Search for the cell housing the specified text and yield its [X, Y] center coordinate. 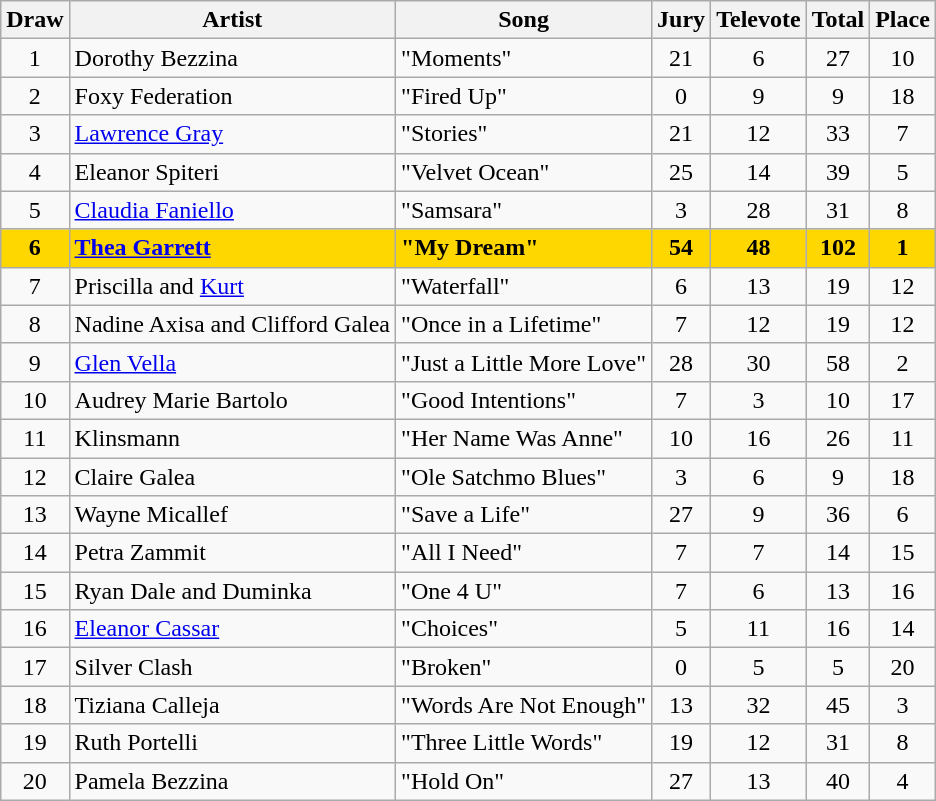
30 [758, 362]
40 [838, 781]
Wayne Micallef [232, 515]
Thea Garrett [232, 248]
"All I Need" [524, 553]
58 [838, 362]
Jury [682, 20]
"Hold On" [524, 781]
Artist [232, 20]
"Samsara" [524, 210]
"Ole Satchmo Blues" [524, 477]
"Just a Little More Love" [524, 362]
"Save a Life" [524, 515]
26 [838, 438]
"One 4 U" [524, 591]
"Broken" [524, 667]
"Stories" [524, 134]
Dorothy Bezzina [232, 58]
Song [524, 20]
Ryan Dale and Duminka [232, 591]
Draw [35, 20]
"Fired Up" [524, 96]
Pamela Bezzina [232, 781]
"My Dream" [524, 248]
Televote [758, 20]
Claudia Faniello [232, 210]
Klinsmann [232, 438]
Place [903, 20]
Total [838, 20]
"Good Intentions" [524, 400]
48 [758, 248]
Silver Clash [232, 667]
32 [758, 705]
Audrey Marie Bartolo [232, 400]
Priscilla and Kurt [232, 286]
Lawrence Gray [232, 134]
25 [682, 172]
39 [838, 172]
"Three Little Words" [524, 743]
Nadine Axisa and Clifford Galea [232, 324]
54 [682, 248]
33 [838, 134]
Glen Vella [232, 362]
Tiziana Calleja [232, 705]
Foxy Federation [232, 96]
"Velvet Ocean" [524, 172]
Claire Galea [232, 477]
"Once in a Lifetime" [524, 324]
Eleanor Cassar [232, 629]
"Choices" [524, 629]
Eleanor Spiteri [232, 172]
102 [838, 248]
"Waterfall" [524, 286]
"Moments" [524, 58]
Ruth Portelli [232, 743]
36 [838, 515]
Petra Zammit [232, 553]
45 [838, 705]
"Her Name Was Anne" [524, 438]
"Words Are Not Enough" [524, 705]
